Provide the [x, y] coordinate of the cell's center where the given text is located.  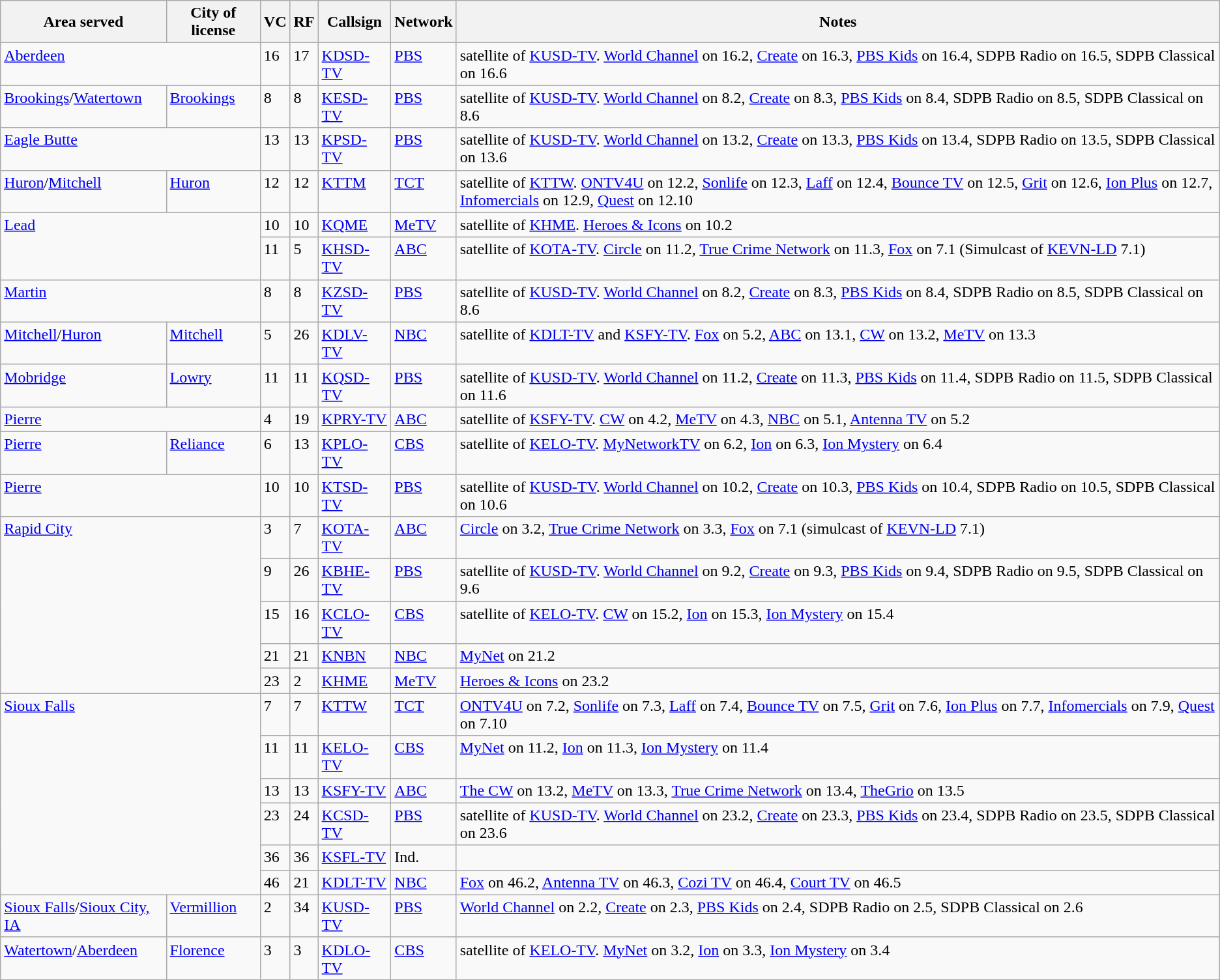
KCLO-TV [355, 623]
Vermillion [213, 916]
17 [304, 64]
6 [275, 452]
34 [304, 916]
satellite of KOTA-TV. Circle on 11.2, True Crime Network on 11.3, Fox on 7.1 (Simulcast of KEVN-LD 7.1) [838, 258]
Brookings [213, 107]
Circle on 3.2, True Crime Network on 3.3, Fox on 7.1 (simulcast of KEVN-LD 7.1) [838, 538]
Eagle Butte [130, 149]
City of license [213, 22]
The CW on 13.2, MeTV on 13.3, True Crime Network on 13.4, TheGrio on 13.5 [838, 790]
KQME [355, 225]
satellite of KUSD-TV. World Channel on 16.2, Create on 16.3, PBS Kids on 16.4, SDPB Radio on 16.5, SDPB Classical on 16.6 [838, 64]
KTTW [355, 714]
Heroes & Icons on 23.2 [838, 681]
Florence [213, 958]
KPLO-TV [355, 452]
9 [275, 580]
KELO-TV [355, 757]
Sioux Falls/Sioux City, IA [83, 916]
19 [304, 419]
Mobridge [83, 386]
KCSD-TV [355, 824]
KZSD-TV [355, 301]
Mitchell [213, 343]
KHME [355, 681]
satellite of KHME. Heroes & Icons on 10.2 [838, 225]
satellite of KUSD-TV. World Channel on 10.2, Create on 10.3, PBS Kids on 10.4, SDPB Radio on 10.5, SDPB Classical on 10.6 [838, 495]
KSFL-TV [355, 857]
Sioux Falls [130, 794]
Reliance [213, 452]
KHSD-TV [355, 258]
Lowry [213, 386]
Network [424, 22]
Ind. [424, 857]
satellite of KELO-TV. MyNet on 3.2, Ion on 3.3, Ion Mystery on 3.4 [838, 958]
satellite of KELO-TV. MyNetworkTV on 6.2, Ion on 6.3, Ion Mystery on 6.4 [838, 452]
KDSD-TV [355, 64]
Area served [83, 22]
satellite of KELO-TV. CW on 15.2, Ion on 15.3, Ion Mystery on 15.4 [838, 623]
24 [304, 824]
MyNet on 11.2, Ion on 11.3, Ion Mystery on 11.4 [838, 757]
KUSD-TV [355, 916]
ONTV4U on 7.2, Sonlife on 7.3, Laff on 7.4, Bounce TV on 7.5, Grit on 7.6, Ion Plus on 7.7, Infomercials on 7.9, Quest on 7.10 [838, 714]
Mitchell/Huron [83, 343]
KOTA-TV [355, 538]
KTSD-TV [355, 495]
Fox on 46.2, Antenna TV on 46.3, Cozi TV on 46.4, Court TV on 46.5 [838, 882]
satellite of KDLT-TV and KSFY-TV. Fox on 5.2, ABC on 13.1, CW on 13.2, MeTV on 13.3 [838, 343]
satellite of KUSD-TV. World Channel on 13.2, Create on 13.3, PBS Kids on 13.4, SDPB Radio on 13.5, SDPB Classical on 13.6 [838, 149]
Brookings/Watertown [83, 107]
KDLV-TV [355, 343]
46 [275, 882]
KBHE-TV [355, 580]
KTTM [355, 192]
KESD-TV [355, 107]
satellite of KUSD-TV. World Channel on 11.2, Create on 11.3, PBS Kids on 11.4, SDPB Radio on 11.5, SDPB Classical on 11.6 [838, 386]
satellite of KUSD-TV. World Channel on 9.2, Create on 9.3, PBS Kids on 9.4, SDPB Radio on 9.5, SDPB Classical on 9.6 [838, 580]
World Channel on 2.2, Create on 2.3, PBS Kids on 2.4, SDPB Radio on 2.5, SDPB Classical on 2.6 [838, 916]
KNBN [355, 656]
satellite of KUSD-TV. World Channel on 23.2, Create on 23.3, PBS Kids on 23.4, SDPB Radio on 23.5, SDPB Classical on 23.6 [838, 824]
Watertown/Aberdeen [83, 958]
KDLO-TV [355, 958]
satellite of KSFY-TV. CW on 4.2, MeTV on 4.3, NBC on 5.1, Antenna TV on 5.2 [838, 419]
KSFY-TV [355, 790]
15 [275, 623]
KQSD-TV [355, 386]
Huron/Mitchell [83, 192]
Callsign [355, 22]
Aberdeen [130, 64]
KPSD-TV [355, 149]
Martin [130, 301]
KPRY-TV [355, 419]
Huron [213, 192]
VC [275, 22]
Lead [130, 246]
MyNet on 21.2 [838, 656]
4 [275, 419]
RF [304, 22]
Notes [838, 22]
KDLT-TV [355, 882]
Rapid City [130, 605]
